Capture the cell that displays the provided text and extract its [X, Y] central coordinate. 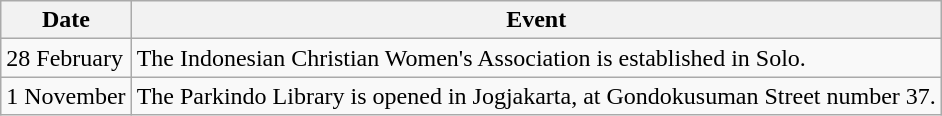
28 February [66, 58]
Date [66, 20]
The Indonesian Christian Women's Association is established in Solo. [536, 58]
Event [536, 20]
1 November [66, 96]
The Parkindo Library is opened in Jogjakarta, at Gondokusuman Street number 37. [536, 96]
